Scan for the cell matching the given text and deliver its (X, Y) coordinate at center. 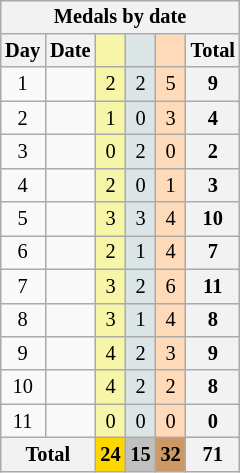
32 (171, 455)
Day (22, 51)
24 (110, 455)
71 (213, 455)
Medals by date (120, 17)
Date (70, 51)
15 (141, 455)
